Search for the cell housing the specified text and yield its (X, Y) center coordinate. 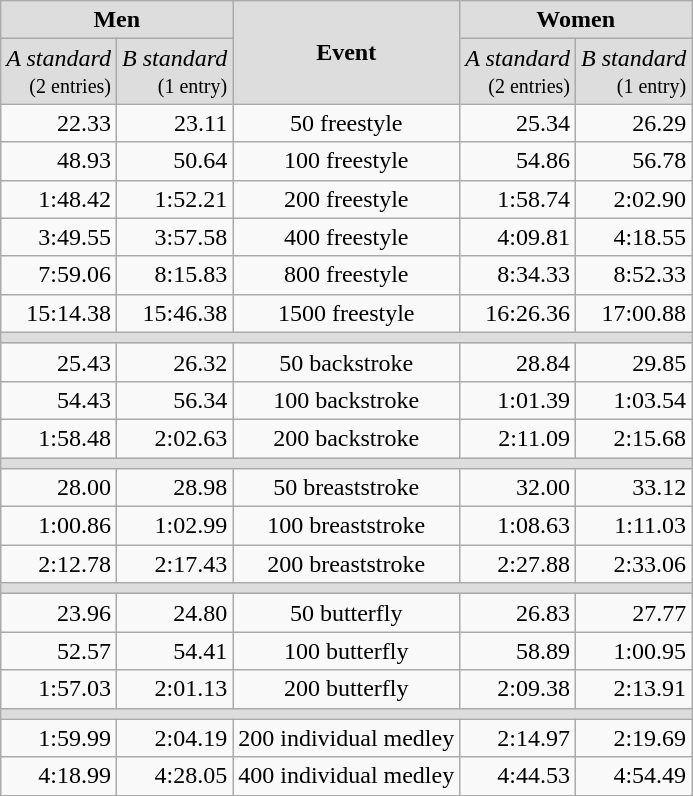
52.57 (59, 651)
200 breaststroke (346, 564)
800 freestyle (346, 275)
58.89 (518, 651)
56.34 (175, 400)
1:02.99 (175, 526)
100 freestyle (346, 161)
33.12 (633, 488)
2:33.06 (633, 564)
4:18.99 (59, 776)
26.29 (633, 123)
1500 freestyle (346, 313)
200 freestyle (346, 199)
2:13.91 (633, 689)
1:03.54 (633, 400)
2:19.69 (633, 738)
1:58.74 (518, 199)
4:54.49 (633, 776)
1:00.86 (59, 526)
8:52.33 (633, 275)
4:28.05 (175, 776)
2:27.88 (518, 564)
1:00.95 (633, 651)
23.96 (59, 613)
200 backstroke (346, 438)
2:02.63 (175, 438)
15:46.38 (175, 313)
100 breaststroke (346, 526)
50 backstroke (346, 362)
2:04.19 (175, 738)
15:14.38 (59, 313)
50 freestyle (346, 123)
2:14.97 (518, 738)
32.00 (518, 488)
25.43 (59, 362)
100 backstroke (346, 400)
3:49.55 (59, 237)
100 butterfly (346, 651)
50 breaststroke (346, 488)
26.83 (518, 613)
400 freestyle (346, 237)
Event (346, 52)
50.64 (175, 161)
50 butterfly (346, 613)
4:18.55 (633, 237)
2:01.13 (175, 689)
25.34 (518, 123)
24.80 (175, 613)
8:34.33 (518, 275)
54.43 (59, 400)
56.78 (633, 161)
400 individual medley (346, 776)
200 individual medley (346, 738)
54.86 (518, 161)
1:08.63 (518, 526)
48.93 (59, 161)
1:58.48 (59, 438)
4:09.81 (518, 237)
2:09.38 (518, 689)
2:02.90 (633, 199)
23.11 (175, 123)
17:00.88 (633, 313)
29.85 (633, 362)
16:26.36 (518, 313)
4:44.53 (518, 776)
3:57.58 (175, 237)
1:59.99 (59, 738)
Men (117, 20)
200 butterfly (346, 689)
1:57.03 (59, 689)
1:48.42 (59, 199)
28.98 (175, 488)
7:59.06 (59, 275)
22.33 (59, 123)
1:01.39 (518, 400)
2:12.78 (59, 564)
Women (576, 20)
27.77 (633, 613)
2:15.68 (633, 438)
54.41 (175, 651)
28.00 (59, 488)
28.84 (518, 362)
2:11.09 (518, 438)
1:11.03 (633, 526)
26.32 (175, 362)
1:52.21 (175, 199)
2:17.43 (175, 564)
8:15.83 (175, 275)
